Extract the (X, Y) coordinate from the center of the cell holding the provided text.  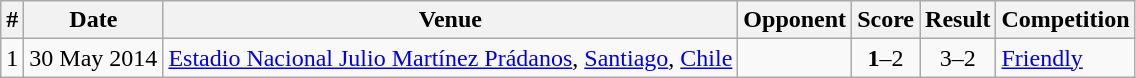
Opponent (795, 20)
30 May 2014 (94, 58)
Friendly (1066, 58)
3–2 (958, 58)
Competition (1066, 20)
Date (94, 20)
Estadio Nacional Julio Martínez Prádanos, Santiago, Chile (450, 58)
# (12, 20)
Result (958, 20)
Venue (450, 20)
Score (886, 20)
1–2 (886, 58)
1 (12, 58)
